Extract the [X, Y] coordinate from the center of the cell holding the provided text.  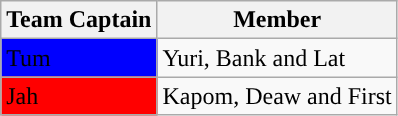
Tum [79, 58]
Jah [79, 96]
Yuri, Bank and Lat [277, 58]
Team Captain [79, 20]
Member [277, 20]
Kapom, Deaw and First [277, 96]
